Search for the cell housing the specified text and yield its (X, Y) center coordinate. 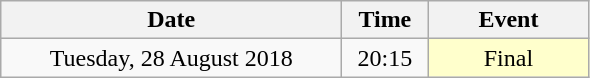
Tuesday, 28 August 2018 (172, 58)
Event (508, 20)
20:15 (385, 58)
Final (508, 58)
Time (385, 20)
Date (172, 20)
